Identify which cell holds the provided text, then report its [x, y] central coordinate. 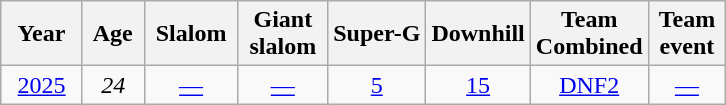
TeamCombined [589, 34]
Downhill [478, 34]
Team event [687, 34]
Year [42, 34]
5 [377, 85]
24 [113, 85]
DNF2 [589, 85]
Giant slalom [283, 34]
Super-G [377, 34]
15 [478, 85]
2025 [42, 85]
Slalom [191, 34]
Age [113, 34]
